Extract the (X, Y) coordinate from the center of the cell holding the provided text.  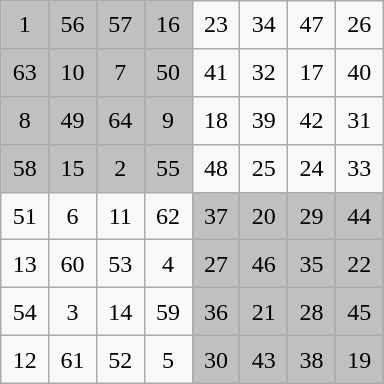
53 (120, 264)
49 (73, 120)
2 (120, 168)
23 (216, 25)
11 (120, 216)
47 (312, 25)
45 (359, 312)
15 (73, 168)
52 (120, 359)
37 (216, 216)
63 (25, 73)
27 (216, 264)
6 (73, 216)
42 (312, 120)
24 (312, 168)
55 (168, 168)
32 (264, 73)
61 (73, 359)
51 (25, 216)
56 (73, 25)
16 (168, 25)
18 (216, 120)
21 (264, 312)
22 (359, 264)
7 (120, 73)
38 (312, 359)
41 (216, 73)
19 (359, 359)
36 (216, 312)
10 (73, 73)
12 (25, 359)
31 (359, 120)
54 (25, 312)
1 (25, 25)
46 (264, 264)
13 (25, 264)
48 (216, 168)
4 (168, 264)
8 (25, 120)
28 (312, 312)
35 (312, 264)
25 (264, 168)
33 (359, 168)
40 (359, 73)
50 (168, 73)
3 (73, 312)
5 (168, 359)
29 (312, 216)
17 (312, 73)
60 (73, 264)
62 (168, 216)
34 (264, 25)
64 (120, 120)
39 (264, 120)
20 (264, 216)
43 (264, 359)
58 (25, 168)
14 (120, 312)
30 (216, 359)
59 (168, 312)
26 (359, 25)
9 (168, 120)
57 (120, 25)
44 (359, 216)
